Pinpoint the cell where the given text exists, returning its (X, Y) midpoint coordinate. 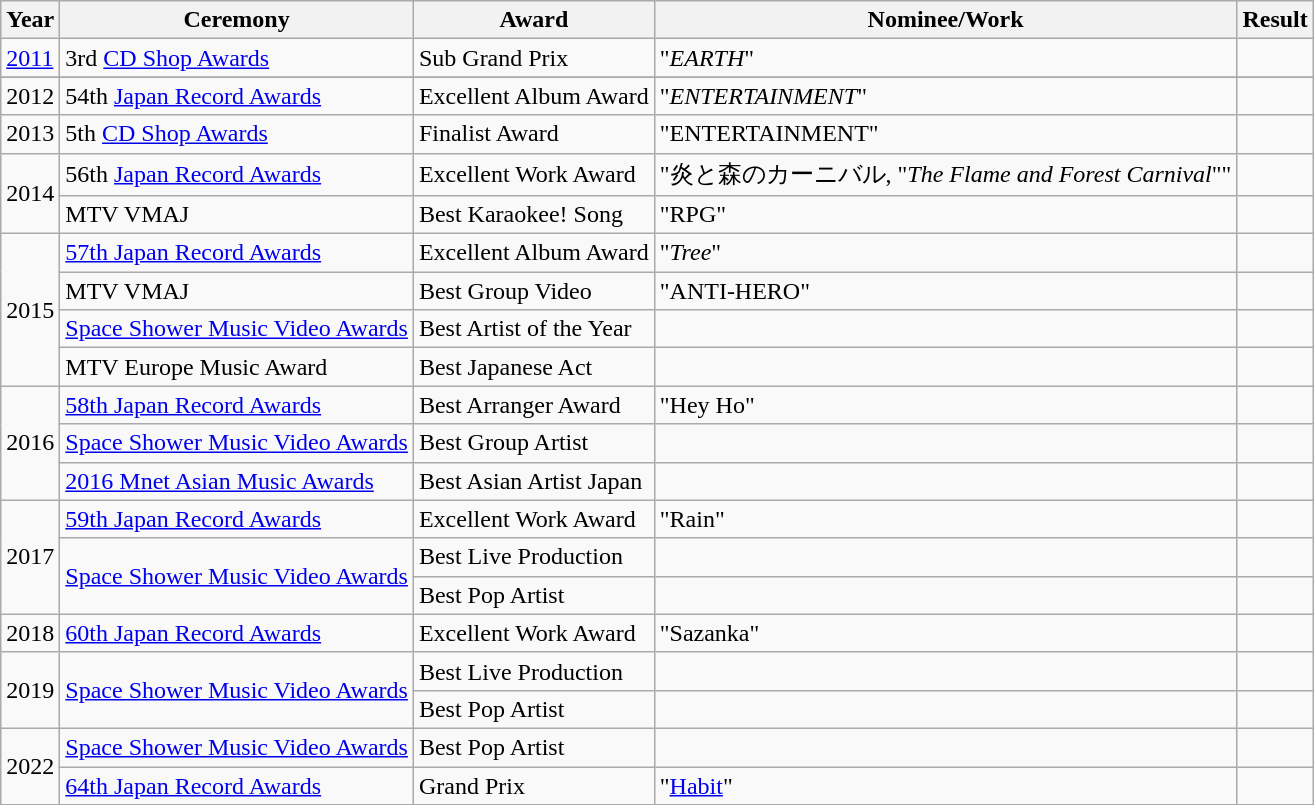
Best Group Video (534, 291)
Best Karaokee! Song (534, 215)
Sub Grand Prix (534, 58)
"ANTI-HERO" (946, 291)
Best Asian Artist Japan (534, 481)
Best Arranger Award (534, 405)
2012 (30, 96)
Grand Prix (534, 785)
"炎と森のカーニバル, "The Flame and Forest Carnival"" (946, 174)
Best Artist of the Year (534, 329)
Best Japanese Act (534, 367)
Finalist Award (534, 134)
2016 (30, 443)
Year (30, 20)
64th Japan Record Awards (237, 785)
2013 (30, 134)
"Rain" (946, 519)
Best Group Artist (534, 443)
2017 (30, 557)
2018 (30, 633)
Ceremony (237, 20)
57th Japan Record Awards (237, 253)
"Tree" (946, 253)
MTV Europe Music Award (237, 367)
60th Japan Record Awards (237, 633)
2011 (30, 58)
"Hey Ho" (946, 405)
58th Japan Record Awards (237, 405)
3rd CD Shop Awards (237, 58)
2014 (30, 194)
54th Japan Record Awards (237, 96)
2015 (30, 310)
"RPG" (946, 215)
2019 (30, 690)
59th Japan Record Awards (237, 519)
Nominee/Work (946, 20)
Result (1275, 20)
2016 Mnet Asian Music Awards (237, 481)
5th CD Shop Awards (237, 134)
56th Japan Record Awards (237, 174)
2022 (30, 766)
"EARTH" (946, 58)
Award (534, 20)
"Habit" (946, 785)
"Sazanka" (946, 633)
